Provide the [x, y] coordinate of the cell's center where the given text is located.  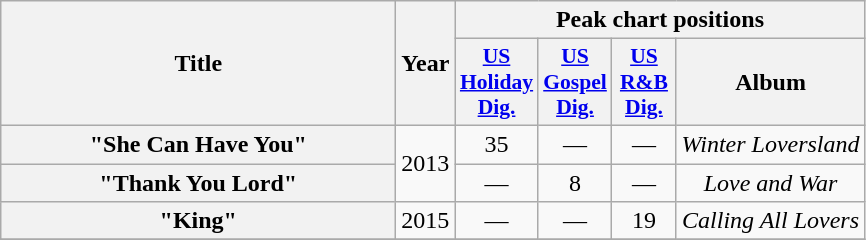
8 [575, 183]
35 [496, 144]
2013 [426, 163]
"Thank You Lord" [198, 183]
19 [644, 221]
"King" [198, 221]
"She Can Have You" [198, 144]
Title [198, 64]
Peak chart positions [660, 20]
USHolidayDig. [496, 82]
Love and War [770, 183]
2015 [426, 221]
USGospelDig. [575, 82]
Winter Loversland [770, 144]
Album [770, 82]
Year [426, 64]
USR&BDig. [644, 82]
Calling All Lovers [770, 221]
